Scan for the cell matching the given text and deliver its (x, y) coordinate at center. 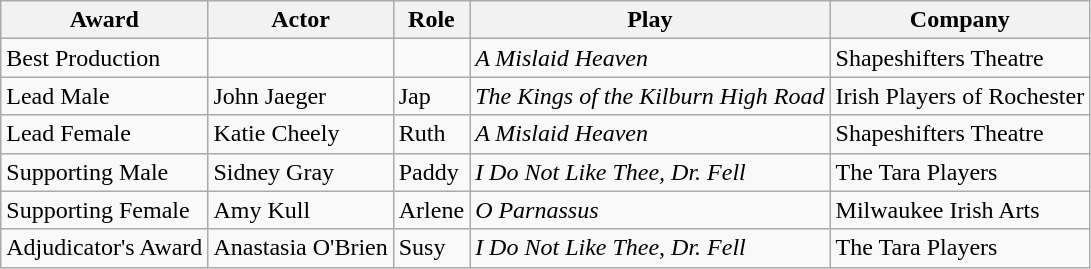
Actor (300, 20)
Company (960, 20)
Supporting Female (104, 210)
John Jaeger (300, 96)
Paddy (431, 172)
Adjudicator's Award (104, 248)
Jap (431, 96)
Sidney Gray (300, 172)
Amy Kull (300, 210)
Katie Cheely (300, 134)
Ruth (431, 134)
Award (104, 20)
Best Production (104, 58)
Susy (431, 248)
Milwaukee Irish Arts (960, 210)
Anastasia O'Brien (300, 248)
Arlene (431, 210)
Supporting Male (104, 172)
O Parnassus (650, 210)
The Kings of the Kilburn High Road (650, 96)
Lead Male (104, 96)
Role (431, 20)
Lead Female (104, 134)
Irish Players of Rochester (960, 96)
Play (650, 20)
